From the cell containing the given text, extract its center point as (X, Y) coordinate. 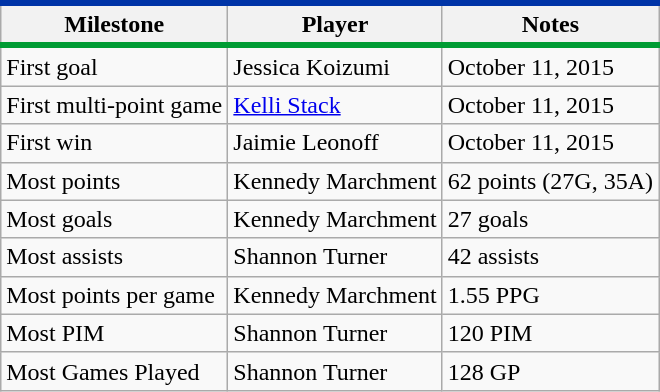
First goal (114, 66)
First multi-point game (114, 105)
Notes (550, 24)
1.55 PPG (550, 295)
Jaimie Leonoff (335, 143)
Jessica Koizumi (335, 66)
First win (114, 143)
120 PIM (550, 333)
Most points per game (114, 295)
42 assists (550, 257)
Most PIM (114, 333)
Most assists (114, 257)
62 points (27G, 35A) (550, 181)
Kelli Stack (335, 105)
Milestone (114, 24)
Most goals (114, 219)
Most Games Played (114, 371)
128 GP (550, 371)
Most points (114, 181)
Player (335, 24)
27 goals (550, 219)
